Detect which cell encompasses the target text, then output its [x, y] center coordinate. 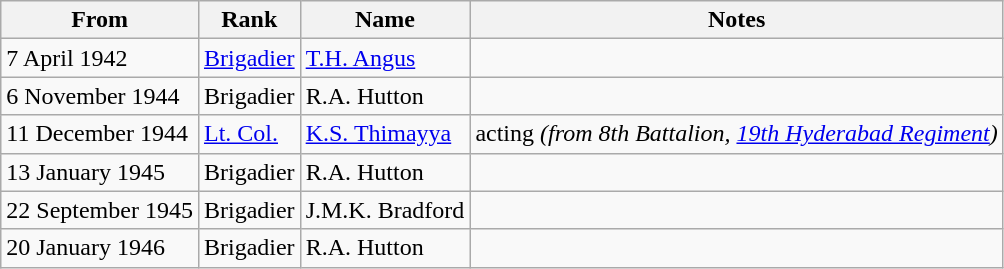
K.S. Thimayya [385, 134]
6 November 1944 [100, 96]
20 January 1946 [100, 248]
7 April 1942 [100, 58]
acting (from 8th Battalion, 19th Hyderabad Regiment) [736, 134]
22 September 1945 [100, 210]
From [100, 20]
Lt. Col. [249, 134]
T.H. Angus [385, 58]
J.M.K. Bradford [385, 210]
Name [385, 20]
Notes [736, 20]
13 January 1945 [100, 172]
Rank [249, 20]
11 December 1944 [100, 134]
